Pinpoint the cell where the given text exists, returning its [X, Y] midpoint coordinate. 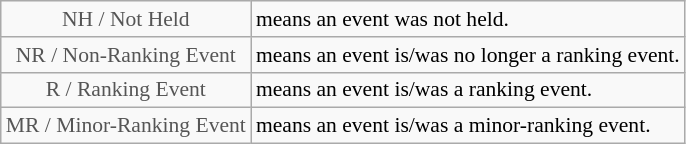
means an event was not held. [468, 19]
MR / Minor-Ranking Event [126, 126]
means an event is/was a ranking event. [468, 90]
NH / Not Held [126, 19]
R / Ranking Event [126, 90]
means an event is/was no longer a ranking event. [468, 55]
NR / Non-Ranking Event [126, 55]
means an event is/was a minor-ranking event. [468, 126]
